Scan for the cell matching the given text and deliver its (x, y) coordinate at center. 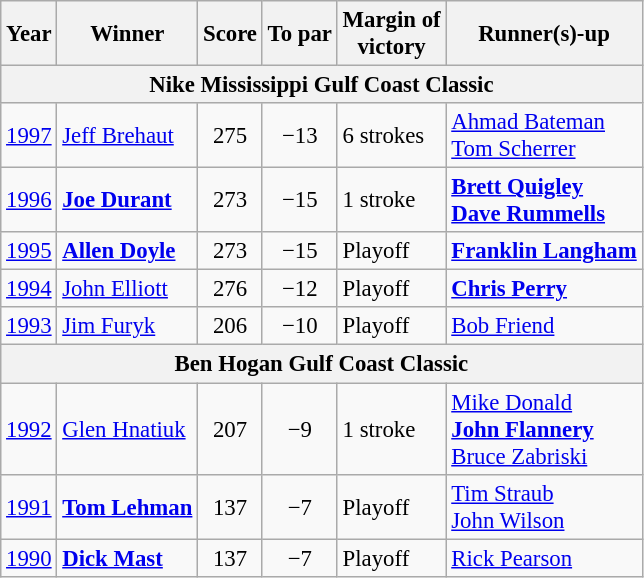
Bob Friend (544, 327)
1994 (29, 289)
Tim Straub John Wilson (544, 506)
Glen Hnatiuk (128, 429)
Allen Doyle (128, 251)
Year (29, 34)
1990 (29, 558)
206 (230, 327)
−9 (300, 429)
Winner (128, 34)
−12 (300, 289)
Nike Mississippi Gulf Coast Classic (322, 85)
Rick Pearson (544, 558)
Mike Donald John Flannery Bruce Zabriski (544, 429)
Chris Perry (544, 289)
1993 (29, 327)
Joe Durant (128, 200)
Runner(s)-up (544, 34)
Score (230, 34)
Franklin Langham (544, 251)
Ahmad Bateman Tom Scherrer (544, 136)
275 (230, 136)
Jim Furyk (128, 327)
207 (230, 429)
Jeff Brehaut (128, 136)
Brett Quigley Dave Rummells (544, 200)
1996 (29, 200)
1991 (29, 506)
1995 (29, 251)
276 (230, 289)
6 strokes (392, 136)
1997 (29, 136)
Tom Lehman (128, 506)
Margin ofvictory (392, 34)
−10 (300, 327)
To par (300, 34)
John Elliott (128, 289)
Ben Hogan Gulf Coast Classic (322, 364)
Dick Mast (128, 558)
1992 (29, 429)
−13 (300, 136)
